Provide the (x, y) coordinate of the cell's center where the given text is located.  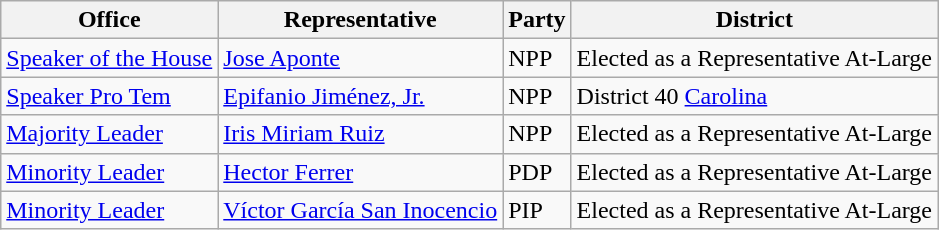
Party (537, 20)
Majority Leader (110, 134)
Jose Aponte (360, 58)
Víctor García San Inocencio (360, 210)
Hector Ferrer (360, 172)
Epifanio Jiménez, Jr. (360, 96)
District (754, 20)
Office (110, 20)
PDP (537, 172)
Representative (360, 20)
PIP (537, 210)
Speaker of the House (110, 58)
Speaker Pro Tem (110, 96)
Iris Miriam Ruiz (360, 134)
District 40 Carolina (754, 96)
